Output the (X, Y) coordinate of the center of the cell containing the given text.  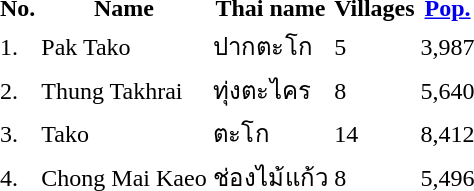
14 (374, 134)
5 (374, 46)
Pak Tako (124, 46)
ตะโก (270, 134)
Tako (124, 134)
ปากตะโก (270, 46)
ทุ่งตะไคร (270, 90)
Thung Takhrai (124, 90)
8 (374, 90)
